Determine the (x, y) coordinate at the center of the cell enclosing the given text.  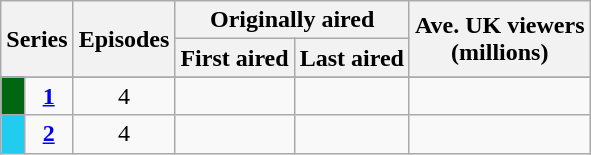
2 (48, 134)
First aired (234, 58)
Episodes (124, 39)
Series (37, 39)
1 (48, 96)
Last aired (352, 58)
Originally aired (292, 20)
Ave. UK viewers(millions) (500, 39)
